Scan for the cell matching the given text and deliver its [X, Y] coordinate at center. 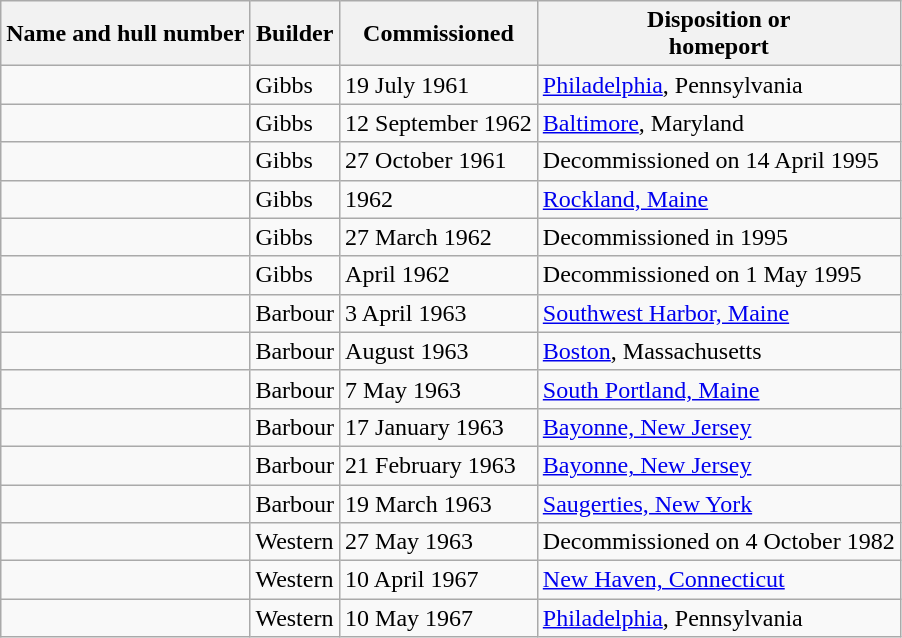
12 September 1962 [439, 123]
Decommissioned on 14 April 1995 [718, 161]
21 February 1963 [439, 465]
August 1963 [439, 351]
South Portland, Maine [718, 389]
New Haven, Connecticut [718, 580]
1962 [439, 199]
27 March 1962 [439, 237]
Disposition orhomeport [718, 34]
Commissioned [439, 34]
19 March 1963 [439, 503]
10 May 1967 [439, 618]
Rockland, Maine [718, 199]
Boston, Massachusetts [718, 351]
17 January 1963 [439, 427]
Southwest Harbor, Maine [718, 313]
10 April 1967 [439, 580]
Builder [295, 34]
3 April 1963 [439, 313]
April 1962 [439, 275]
7 May 1963 [439, 389]
Saugerties, New York [718, 503]
27 October 1961 [439, 161]
Baltimore, Maryland [718, 123]
Decommissioned on 1 May 1995 [718, 275]
Decommissioned on 4 October 1982 [718, 542]
19 July 1961 [439, 85]
Name and hull number [126, 34]
27 May 1963 [439, 542]
Decommissioned in 1995 [718, 237]
